Provide the [x, y] coordinate of the cell's center where the given text is located.  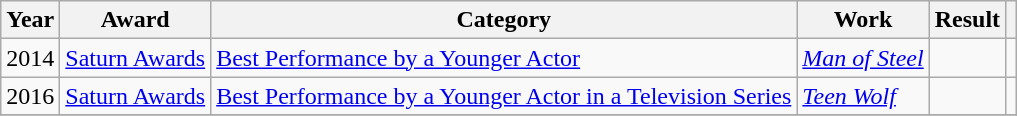
Year [30, 20]
Man of Steel [863, 58]
Best Performance by a Younger Actor [504, 58]
2014 [30, 58]
Work [863, 20]
2016 [30, 96]
Award [136, 20]
Category [504, 20]
Best Performance by a Younger Actor in a Television Series [504, 96]
Result [967, 20]
Teen Wolf [863, 96]
